Detect which cell encompasses the target text, then output its (X, Y) center coordinate. 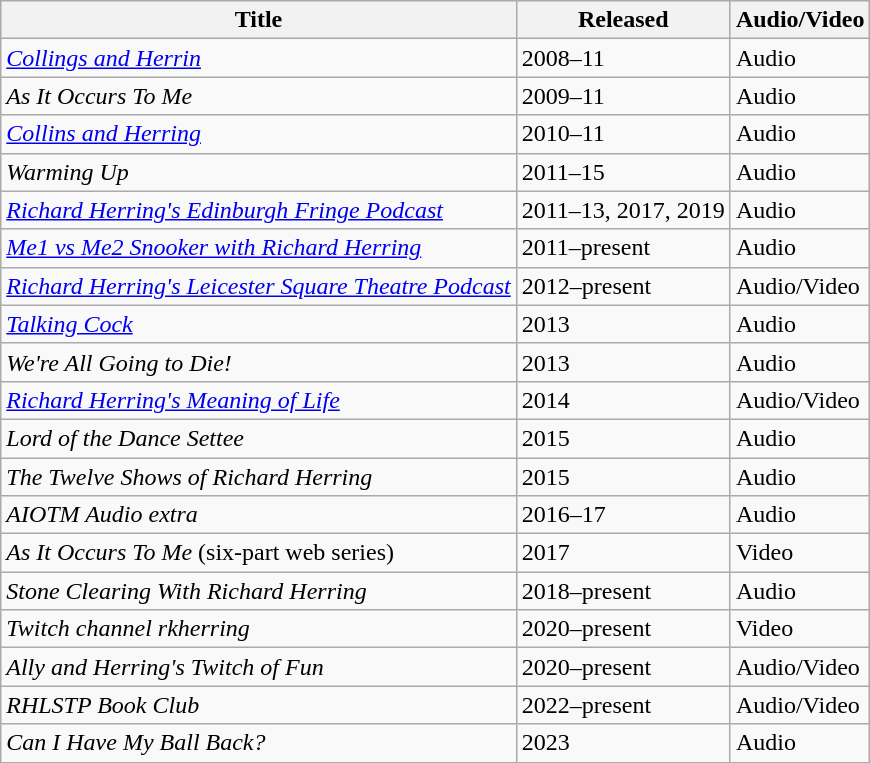
2016–17 (623, 515)
2008–11 (623, 58)
As It Occurs To Me (258, 96)
2009–11 (623, 96)
2018–present (623, 591)
Richard Herring's Edinburgh Fringe Podcast (258, 210)
Lord of the Dance Settee (258, 438)
As It Occurs To Me (six-part web series) (258, 553)
Ally and Herring's Twitch of Fun (258, 667)
RHLSTP Book Club (258, 705)
Richard Herring's Leicester Square Theatre Podcast (258, 286)
2012–present (623, 286)
Released (623, 20)
Collins and Herring (258, 134)
Can I Have My Ball Back? (258, 743)
Stone Clearing With Richard Herring (258, 591)
2010–11 (623, 134)
Collings and Herrin (258, 58)
2011–present (623, 248)
2023 (623, 743)
Me1 vs Me2 Snooker with Richard Herring (258, 248)
2011–13, 2017, 2019 (623, 210)
We're All Going to Die! (258, 362)
AIOTM Audio extra (258, 515)
The Twelve Shows of Richard Herring (258, 477)
2014 (623, 400)
Talking Cock (258, 324)
Warming Up (258, 172)
Twitch channel rkherring (258, 629)
Richard Herring's Meaning of Life (258, 400)
2011–15 (623, 172)
2022–present (623, 705)
2017 (623, 553)
Title (258, 20)
